Extract the [X, Y] coordinate from the center of the cell holding the provided text.  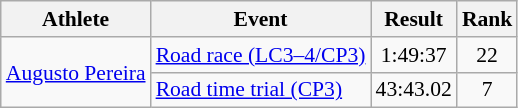
Rank [488, 19]
22 [488, 55]
Athlete [76, 19]
Road time trial (CP3) [261, 90]
7 [488, 90]
Road race (LC3–4/CP3) [261, 55]
Augusto Pereira [76, 72]
Result [414, 19]
Event [261, 19]
43:43.02 [414, 90]
1:49:37 [414, 55]
